Pinpoint the cell where the given text exists, returning its (x, y) midpoint coordinate. 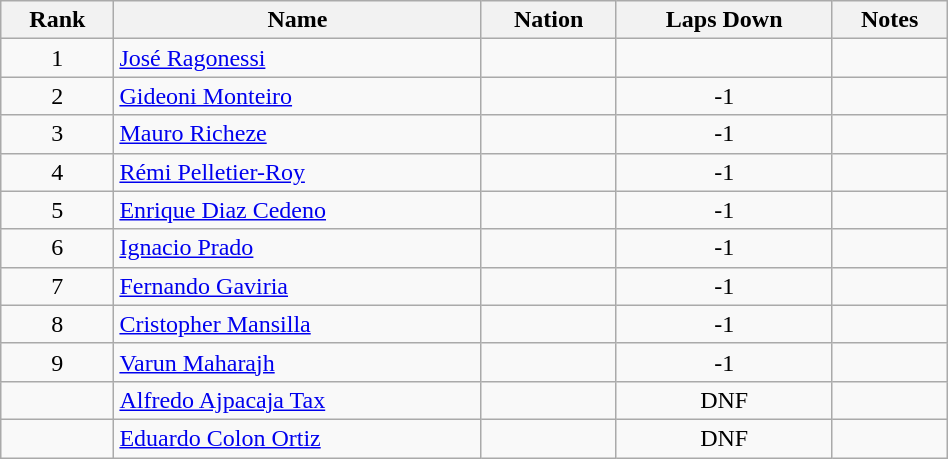
1 (58, 58)
Name (298, 20)
Varun Maharajh (298, 362)
8 (58, 324)
Ignacio Prado (298, 248)
Gideoni Monteiro (298, 96)
5 (58, 210)
Alfredo Ajpacaja Tax (298, 400)
2 (58, 96)
Fernando Gaviria (298, 286)
3 (58, 134)
José Ragonessi (298, 58)
Mauro Richeze (298, 134)
Notes (890, 20)
Nation (549, 20)
4 (58, 172)
Laps Down (724, 20)
Enrique Diaz Cedeno (298, 210)
Eduardo Colon Ortiz (298, 438)
Rémi Pelletier-Roy (298, 172)
Cristopher Mansilla (298, 324)
6 (58, 248)
Rank (58, 20)
7 (58, 286)
9 (58, 362)
